Search for the cell housing the specified text and yield its (X, Y) center coordinate. 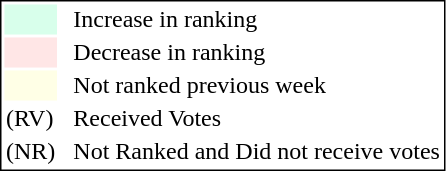
Received Votes (257, 119)
Increase in ranking (257, 19)
Decrease in ranking (257, 53)
(NR) (30, 151)
Not ranked previous week (257, 85)
(RV) (30, 119)
Not Ranked and Did not receive votes (257, 151)
